Return [X, Y] of the center of cell containing provided text 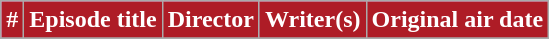
Writer(s) [312, 20]
Director [210, 20]
Episode title [93, 20]
# [12, 20]
Original air date [458, 20]
